Pinpoint the cell where the given text exists, returning its (x, y) midpoint coordinate. 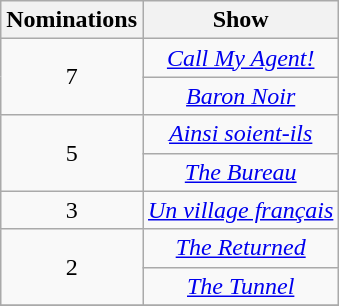
Ainsi soient-ils (240, 134)
The Tunnel (240, 286)
Un village français (240, 210)
Nominations (72, 20)
5 (72, 153)
Baron Noir (240, 96)
Show (240, 20)
The Bureau (240, 172)
The Returned (240, 248)
3 (72, 210)
Call My Agent! (240, 58)
2 (72, 267)
7 (72, 77)
